From the cell containing the given text, extract its center point as (x, y) coordinate. 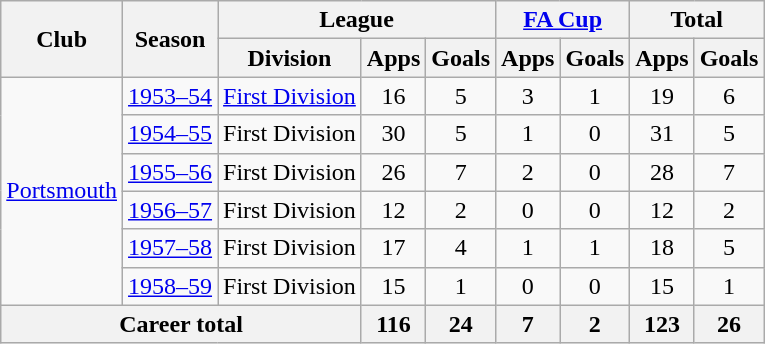
1958–59 (170, 286)
1957–58 (170, 248)
28 (662, 172)
Total (697, 20)
1954–55 (170, 134)
Club (62, 39)
1953–54 (170, 96)
30 (393, 134)
18 (662, 248)
Season (170, 39)
17 (393, 248)
4 (461, 248)
1955–56 (170, 172)
19 (662, 96)
123 (662, 324)
Division (290, 58)
24 (461, 324)
16 (393, 96)
1956–57 (170, 210)
FA Cup (563, 20)
Career total (182, 324)
League (357, 20)
31 (662, 134)
6 (729, 96)
Portsmouth (62, 191)
116 (393, 324)
3 (528, 96)
